For the text-containing cell, return its midpoint in (X, Y) coordinate format. 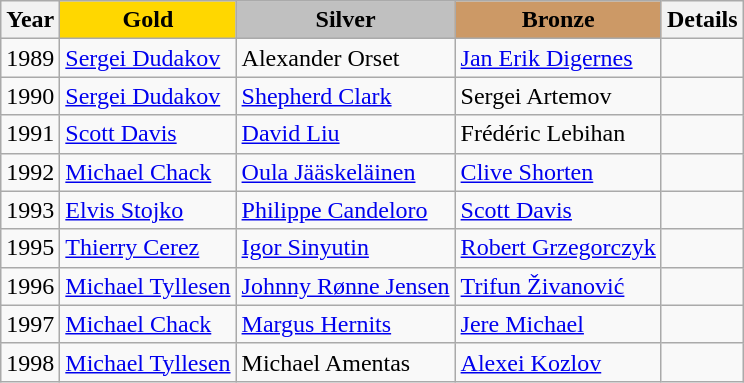
Igor Sinyutin (346, 248)
David Liu (346, 134)
Shepherd Clark (346, 96)
Jere Michael (558, 324)
Bronze (558, 20)
Philippe Candeloro (346, 210)
Sergei Artemov (558, 96)
1993 (30, 210)
1991 (30, 134)
1992 (30, 172)
Gold (148, 20)
Alexander Orset (346, 58)
Silver (346, 20)
Jan Erik Digernes (558, 58)
1990 (30, 96)
1996 (30, 286)
Johnny Rønne Jensen (346, 286)
1989 (30, 58)
Trifun Živanović (558, 286)
Robert Grzegorczyk (558, 248)
Thierry Cerez (148, 248)
Year (30, 20)
Elvis Stojko (148, 210)
Margus Hernits (346, 324)
Details (702, 20)
Oula Jääskeläinen (346, 172)
1997 (30, 324)
Frédéric Lebihan (558, 134)
1995 (30, 248)
Clive Shorten (558, 172)
1998 (30, 362)
Alexei Kozlov (558, 362)
Michael Amentas (346, 362)
